Provide the (X, Y) coordinate of the cell's center where the given text is located.  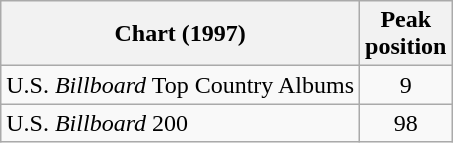
98 (406, 123)
9 (406, 85)
U.S. Billboard 200 (180, 123)
Peakposition (406, 34)
U.S. Billboard Top Country Albums (180, 85)
Chart (1997) (180, 34)
